Determine the [x, y] coordinate at the center of the cell enclosing the given text.  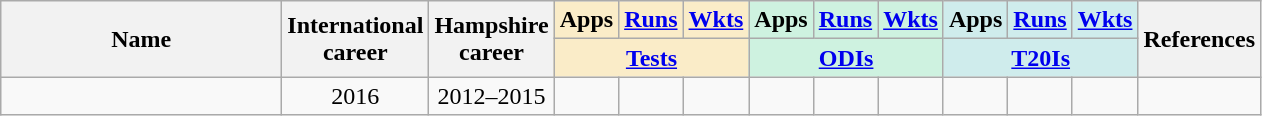
Tests [652, 58]
ODIs [846, 58]
2016 [356, 96]
Name [142, 39]
T20Is [1040, 58]
2012–2015 [492, 96]
Internationalcareer [356, 39]
References [1200, 39]
Hampshirecareer [492, 39]
